Output the [x, y] coordinate of the center of the cell containing the given text.  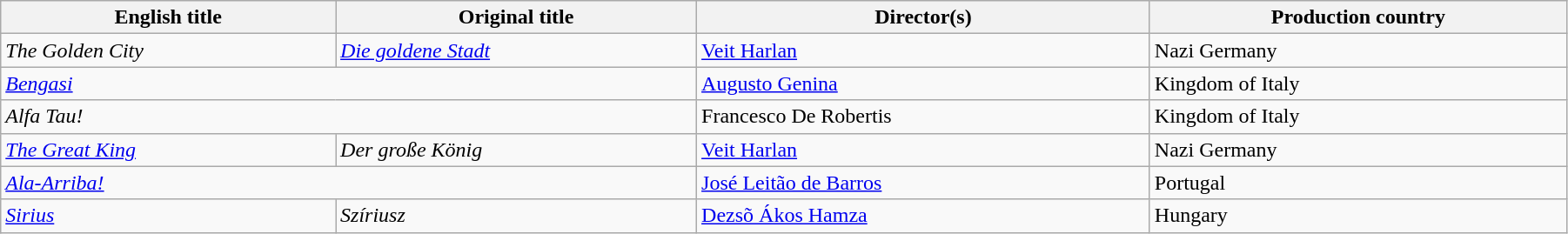
Francesco De Robertis [924, 117]
The Great King [169, 150]
The Golden City [169, 50]
Bengasi [349, 84]
Die goldene Stadt [517, 50]
Production country [1357, 17]
Dezsõ Ákos Hamza [924, 216]
Sirius [169, 216]
English title [169, 17]
Hungary [1357, 216]
José Leitão de Barros [924, 183]
Augusto Genina [924, 84]
Portugal [1357, 183]
Alfa Tau! [349, 117]
Ala-Arriba! [349, 183]
Original title [517, 17]
Director(s) [924, 17]
Der große König [517, 150]
Szíriusz [517, 216]
